Return (X, Y) of the center of cell containing provided text 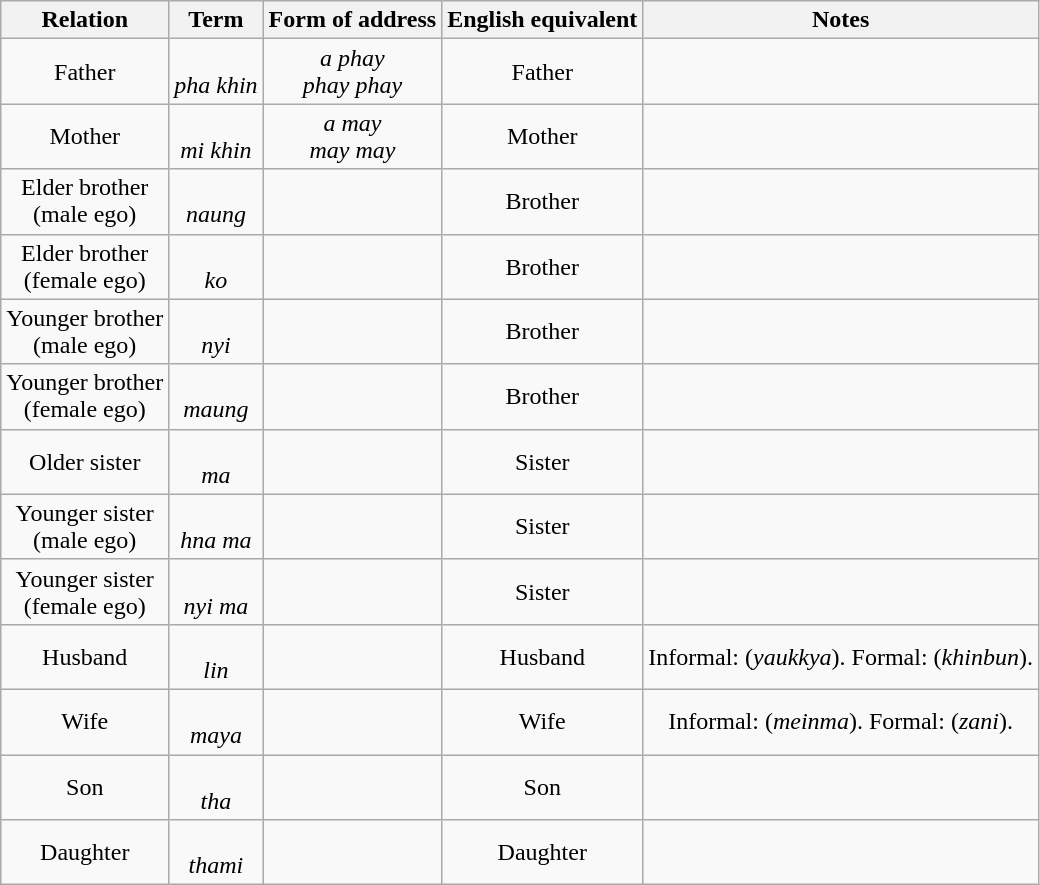
ma (216, 462)
thami (216, 852)
Elder brother(male ego) (85, 202)
pha khin (216, 72)
maung (216, 396)
tha (216, 786)
Younger sister(female ego) (85, 592)
nyi ma (216, 592)
Older sister (85, 462)
a may may may (352, 136)
ko (216, 266)
Informal: (yaukkya). Formal: (khinbun). (841, 656)
maya (216, 722)
a phay phay phay (352, 72)
Younger brother(female ego) (85, 396)
Elder brother(female ego) (85, 266)
Relation (85, 20)
English equivalent (542, 20)
Younger brother(male ego) (85, 332)
Term (216, 20)
Form of address (352, 20)
Informal: (meinma). Formal: (zani). (841, 722)
hna ma (216, 526)
lin (216, 656)
nyi (216, 332)
Younger sister(male ego) (85, 526)
mi khin (216, 136)
Notes (841, 20)
naung (216, 202)
